Scan for the cell matching the given text and deliver its [x, y] coordinate at center. 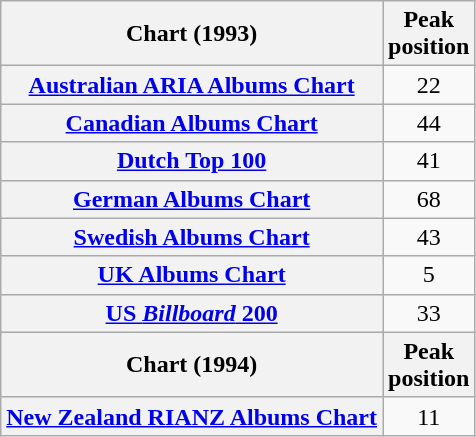
5 [429, 275]
Australian ARIA Albums Chart [192, 85]
US Billboard 200 [192, 313]
Canadian Albums Chart [192, 123]
Chart (1993) [192, 34]
43 [429, 237]
New Zealand RIANZ Albums Chart [192, 416]
41 [429, 161]
22 [429, 85]
68 [429, 199]
German Albums Chart [192, 199]
Chart (1994) [192, 364]
Swedish Albums Chart [192, 237]
UK Albums Chart [192, 275]
33 [429, 313]
Dutch Top 100 [192, 161]
44 [429, 123]
11 [429, 416]
